Scan for the cell matching the given text and deliver its [X, Y] coordinate at center. 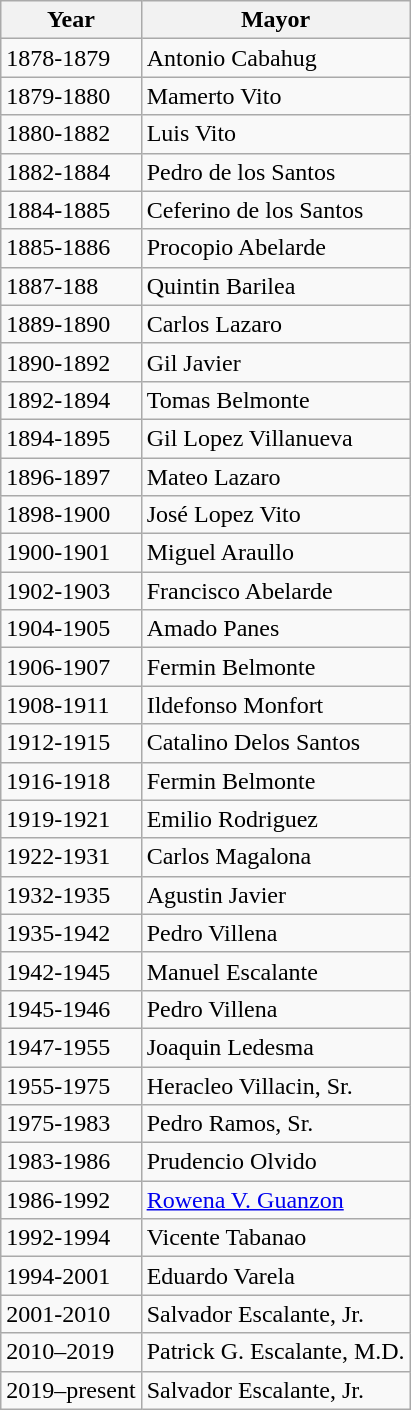
1975-1983 [71, 1124]
1906-1907 [71, 667]
Mamerto Vito [276, 96]
Eduardo Varela [276, 1276]
1885-1886 [71, 248]
1986-1992 [71, 1200]
2019–present [71, 1390]
José Lopez Vito [276, 515]
Carlos Magalona [276, 857]
1922-1931 [71, 857]
1887-188 [71, 286]
1932-1935 [71, 895]
1896-1897 [71, 477]
Year [71, 20]
Procopio Abelarde [276, 248]
1955-1975 [71, 1085]
Tomas Belmonte [276, 400]
1947-1955 [71, 1047]
1889-1890 [71, 324]
Ildefonso Monfort [276, 705]
Quintin Barilea [276, 286]
Agustin Javier [276, 895]
1878-1879 [71, 58]
Gil Lopez Villanueva [276, 438]
1882-1884 [71, 172]
Luis Vito [276, 134]
Mayor [276, 20]
Antonio Cabahug [276, 58]
1912-1915 [71, 743]
1992-1994 [71, 1238]
1945-1946 [71, 1009]
1935-1942 [71, 933]
1900-1901 [71, 553]
1879-1880 [71, 96]
Vicente Tabanao [276, 1238]
Manuel Escalante [276, 971]
Pedro Ramos, Sr. [276, 1124]
Rowena V. Guanzon [276, 1200]
1902-1903 [71, 591]
Francisco Abelarde [276, 591]
Gil Javier [276, 362]
Patrick G. Escalante, M.D. [276, 1352]
1880-1882 [71, 134]
1919-1921 [71, 819]
1994-2001 [71, 1276]
1904-1905 [71, 629]
Joaquin Ledesma [276, 1047]
Heracleo Villacin, Sr. [276, 1085]
1898-1900 [71, 515]
1894-1895 [71, 438]
2010–2019 [71, 1352]
1916-1918 [71, 781]
Pedro de los Santos [276, 172]
Catalino Delos Santos [276, 743]
1942-1945 [71, 971]
1884-1885 [71, 210]
Miguel Araullo [276, 553]
1890-1892 [71, 362]
Amado Panes [276, 629]
Carlos Lazaro [276, 324]
2001-2010 [71, 1314]
Prudencio Olvido [276, 1162]
Ceferino de los Santos [276, 210]
Emilio Rodriguez [276, 819]
1892-1894 [71, 400]
Mateo Lazaro [276, 477]
1908-1911 [71, 705]
1983-1986 [71, 1162]
